Provide the [X, Y] coordinate of the cell's center where the given text is located.  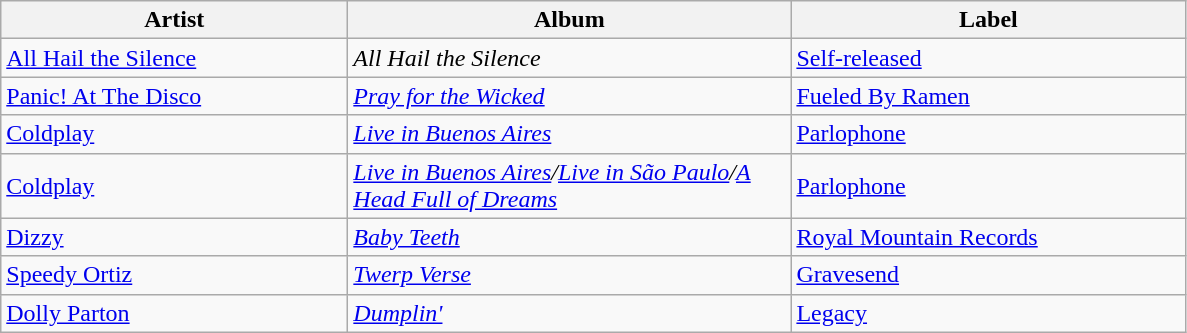
Dizzy [174, 237]
Royal Mountain Records [988, 237]
Dumplin' [570, 313]
Baby Teeth [570, 237]
Label [988, 20]
Artist [174, 20]
Pray for the Wicked [570, 96]
Self-released [988, 58]
Gravesend [988, 275]
Live in Buenos Aires [570, 134]
Live in Buenos Aires/Live in São Paulo/A Head Full of Dreams [570, 186]
Legacy [988, 313]
Speedy Ortiz [174, 275]
Twerp Verse [570, 275]
Album [570, 20]
Fueled By Ramen [988, 96]
Dolly Parton [174, 313]
Panic! At The Disco [174, 96]
